Detect which cell encompasses the target text, then output its (x, y) center coordinate. 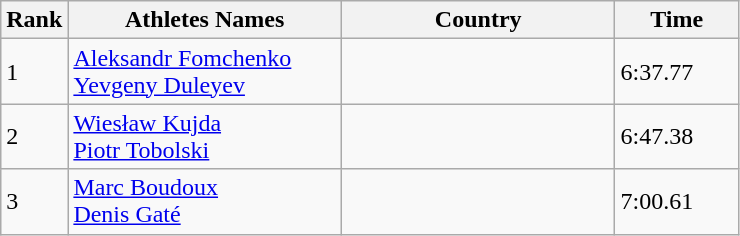
Time (677, 20)
6:47.38 (677, 136)
Country (478, 20)
Athletes Names (205, 20)
1 (34, 72)
Marc BoudouxDenis Gaté (205, 202)
6:37.77 (677, 72)
Rank (34, 20)
7:00.61 (677, 202)
3 (34, 202)
2 (34, 136)
Wiesław KujdaPiotr Tobolski (205, 136)
Aleksandr FomchenkoYevgeny Duleyev (205, 72)
